Scan for the cell matching the given text and deliver its (x, y) coordinate at center. 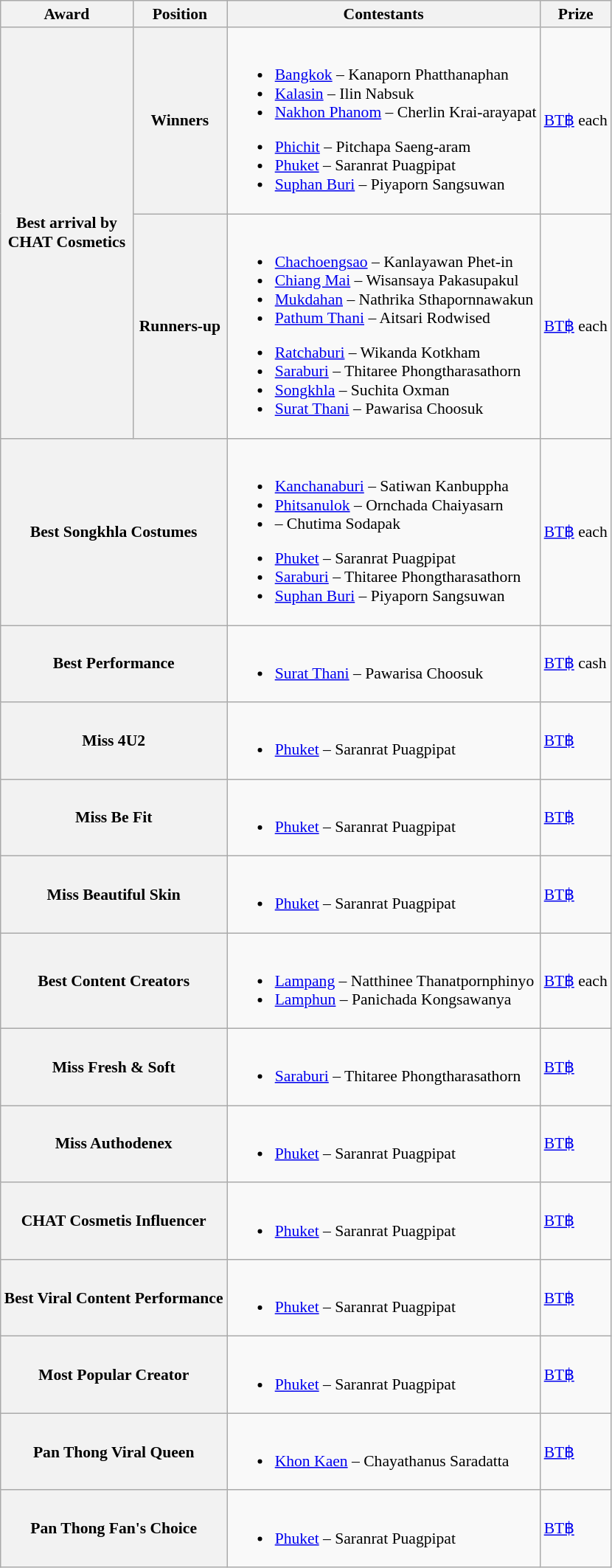
Best Viral Content Performance (114, 1298)
Pan Thong Fan's Choice (114, 1529)
Best Performance (114, 664)
Most Popular Creator (114, 1375)
Best arrival byCHAT Cosmetics (66, 233)
Best Songkhla Costumes (114, 533)
Miss Be Fit (114, 818)
Prize (576, 14)
Contestants (383, 14)
Miss 4U2 (114, 740)
Winners (180, 121)
Position (180, 14)
Miss Fresh & Soft (114, 1067)
BT฿ cash (576, 664)
Lampang – Natthinee ThanatpornphinyoLamphun – Panichada Kongsawanya (383, 981)
Best Content Creators (114, 981)
Miss Authodenex (114, 1144)
Award (66, 14)
Pan Thong Viral Queen (114, 1451)
Miss Beautiful Skin (114, 895)
Saraburi – Thitaree Phongtharasathorn (383, 1067)
Surat Thani – Pawarisa Choosuk (383, 664)
CHAT Cosmetis Influencer (114, 1221)
Khon Kaen – Chayathanus Saradatta (383, 1451)
Runners-up (180, 326)
